Scan for the cell matching the given text and deliver its [X, Y] coordinate at center. 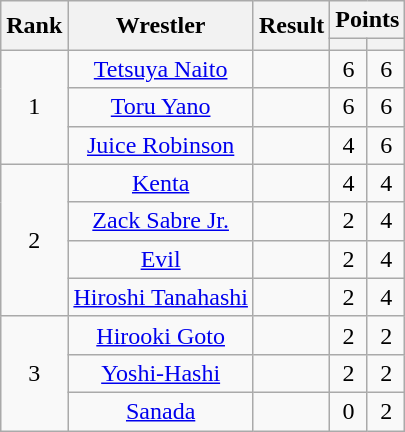
Wrestler [161, 26]
Hiroshi Tanahashi [161, 297]
Tetsuya Naito [161, 69]
Result [291, 26]
Kenta [161, 183]
Sanada [161, 411]
Hirooki Goto [161, 335]
1 [34, 107]
Rank [34, 26]
Points [368, 20]
Zack Sabre Jr. [161, 221]
Toru Yano [161, 107]
Yoshi-Hashi [161, 373]
Evil [161, 259]
0 [349, 411]
Juice Robinson [161, 145]
3 [34, 373]
